Capture the cell that displays the provided text and extract its (x, y) central coordinate. 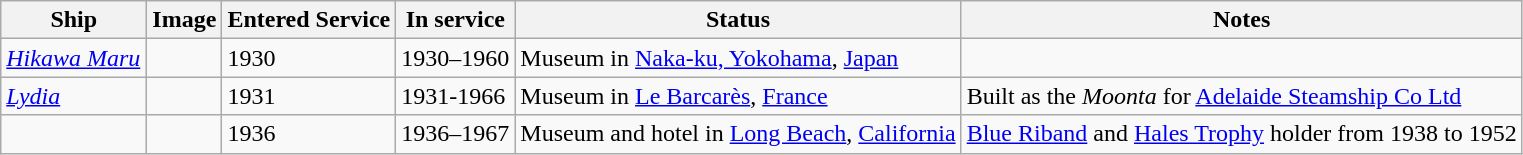
Museum in Naka-ku, Yokohama, Japan (738, 58)
Status (738, 20)
Museum and hotel in Long Beach, California (738, 134)
In service (456, 20)
Entered Service (309, 20)
1931-1966 (456, 96)
Blue Riband and Hales Trophy holder from 1938 to 1952 (1242, 134)
1936–1967 (456, 134)
1931 (309, 96)
Built as the Moonta for Adelaide Steamship Co Ltd (1242, 96)
Image (184, 20)
1930 (309, 58)
Museum in Le Barcarès, France (738, 96)
Lydia (74, 96)
Notes (1242, 20)
1936 (309, 134)
1930–1960 (456, 58)
Hikawa Maru (74, 58)
Ship (74, 20)
